Detect which cell encompasses the target text, then output its (x, y) center coordinate. 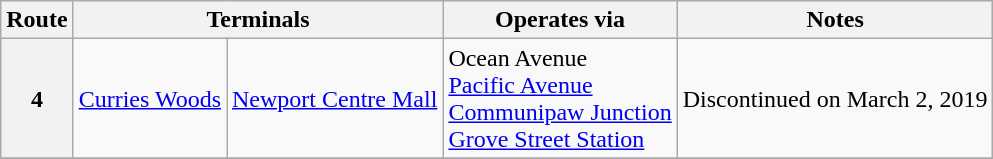
Curries Woods (150, 98)
Operates via (560, 20)
Terminals (258, 20)
Ocean AvenuePacific AvenueCommunipaw JunctionGrove Street Station (560, 98)
4 (37, 98)
Discontinued on March 2, 2019 (835, 98)
Newport Centre Mall (334, 98)
Route (37, 20)
Notes (835, 20)
